Pinpoint the cell where the given text exists, returning its [X, Y] midpoint coordinate. 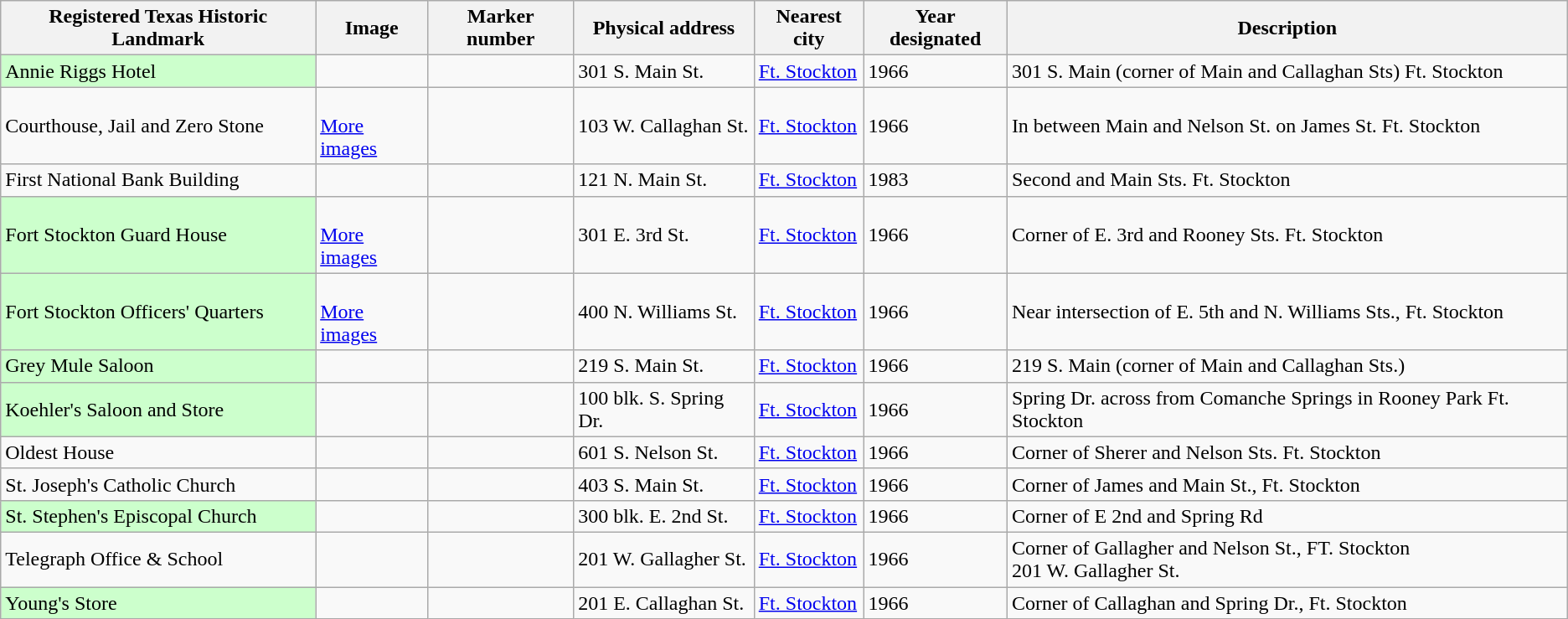
Corner of Callaghan and Spring Dr., Ft. Stockton [1287, 602]
Fort Stockton Guard House [158, 235]
219 S. Main (corner of Main and Callaghan Sts.) [1287, 366]
Grey Mule Saloon [158, 366]
300 blk. E. 2nd St. [664, 516]
First National Bank Building [158, 180]
Young's Store [158, 602]
Registered Texas Historic Landmark [158, 28]
219 S. Main St. [664, 366]
Second and Main Sts. Ft. Stockton [1287, 180]
301 S. Main (corner of Main and Callaghan Sts) Ft. Stockton [1287, 71]
Corner of Sherer and Nelson Sts. Ft. Stockton [1287, 452]
Spring Dr. across from Comanche Springs in Rooney Park Ft. Stockton [1287, 409]
St. Stephen's Episcopal Church [158, 516]
Corner of E. 3rd and Rooney Sts. Ft. Stockton [1287, 235]
Corner of Gallagher and Nelson St., FT. Stockton201 W. Gallagher St. [1287, 560]
Near intersection of E. 5th and N. Williams Sts., Ft. Stockton [1287, 312]
In between Main and Nelson St. on James St. Ft. Stockton [1287, 126]
Oldest House [158, 452]
Physical address [664, 28]
301 E. 3rd St. [664, 235]
Annie Riggs Hotel [158, 71]
301 S. Main St. [664, 71]
201 W. Gallagher St. [664, 560]
St. Joseph's Catholic Church [158, 484]
Corner of E 2nd and Spring Rd [1287, 516]
Koehler's Saloon and Store [158, 409]
Fort Stockton Officers' Quarters [158, 312]
Year designated [935, 28]
Nearest city [809, 28]
601 S. Nelson St. [664, 452]
Image [372, 28]
100 blk. S. Spring Dr. [664, 409]
Corner of James and Main St., Ft. Stockton [1287, 484]
121 N. Main St. [664, 180]
Courthouse, Jail and Zero Stone [158, 126]
201 E. Callaghan St. [664, 602]
1983 [935, 180]
403 S. Main St. [664, 484]
400 N. Williams St. [664, 312]
Telegraph Office & School [158, 560]
Marker number [501, 28]
Description [1287, 28]
103 W. Callaghan St. [664, 126]
